Extract the [X, Y] coordinate from the center of the cell holding the provided text.  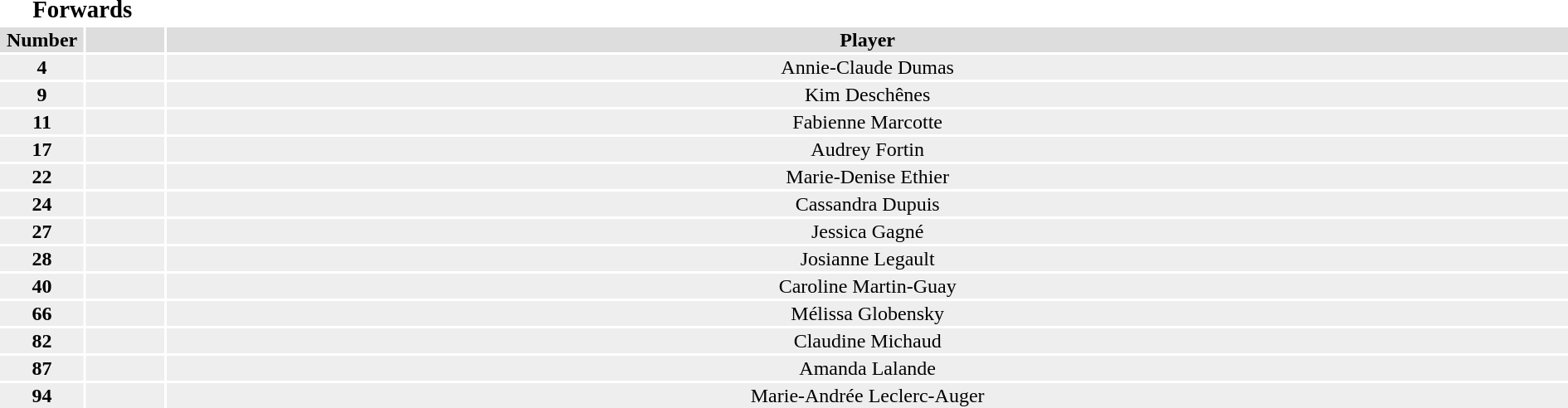
Marie-Denise Ethier [868, 177]
Cassandra Dupuis [868, 204]
11 [41, 122]
Marie-Andrée Leclerc-Auger [868, 396]
Annie-Claude Dumas [868, 67]
Jessica Gagné [868, 231]
24 [41, 204]
Mélissa Globensky [868, 313]
Caroline Martin-Guay [868, 286]
40 [41, 286]
Claudine Michaud [868, 341]
66 [41, 313]
Number [41, 40]
17 [41, 149]
4 [41, 67]
Player [868, 40]
94 [41, 396]
Fabienne Marcotte [868, 122]
82 [41, 341]
28 [41, 259]
Kim Deschênes [868, 95]
Josianne Legault [868, 259]
27 [41, 231]
9 [41, 95]
22 [41, 177]
Audrey Fortin [868, 149]
87 [41, 368]
Amanda Lalande [868, 368]
